Extract the [x, y] coordinate from the center of the cell holding the provided text.  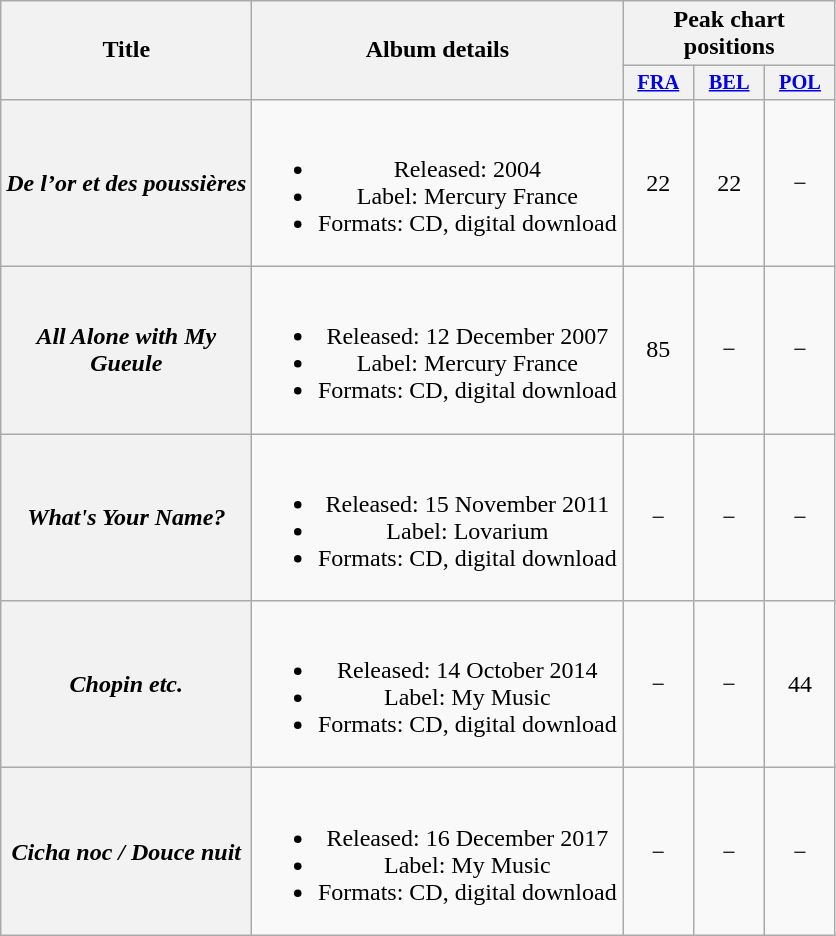
All Alone with My Gueule [126, 350]
Released: 14 October 2014Label: My MusicFormats: CD, digital download [438, 684]
Peak chart positions [730, 34]
De l’or et des poussières [126, 182]
POL [800, 83]
Released: 2004Label: Mercury FranceFormats: CD, digital download [438, 182]
Released: 16 December 2017Label: My MusicFormats: CD, digital download [438, 852]
85 [658, 350]
Released: 12 December 2007Label: Mercury FranceFormats: CD, digital download [438, 350]
Chopin etc. [126, 684]
What's Your Name? [126, 518]
44 [800, 684]
Released: 15 November 2011Label: LovariumFormats: CD, digital download [438, 518]
FRA [658, 83]
Cicha noc / Douce nuit [126, 852]
Album details [438, 50]
Title [126, 50]
BEL [730, 83]
